Pinpoint the cell where the given text exists, returning its (x, y) midpoint coordinate. 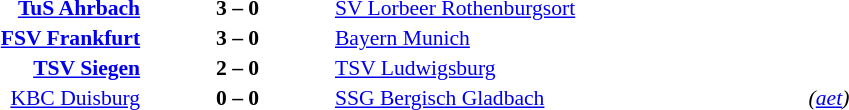
2 – 0 (238, 68)
3 – 0 (238, 38)
TSV Ludwigsburg (569, 68)
Bayern Munich (569, 38)
